From the cell containing the given text, extract its center point as (x, y) coordinate. 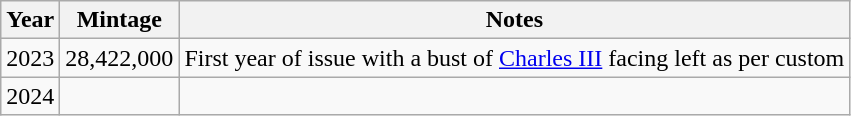
28,422,000 (120, 58)
Notes (514, 20)
2024 (30, 96)
First year of issue with a bust of Charles III facing left as per custom (514, 58)
Year (30, 20)
2023 (30, 58)
Mintage (120, 20)
